Provide the [X, Y] coordinate of the cell's center where the given text is located.  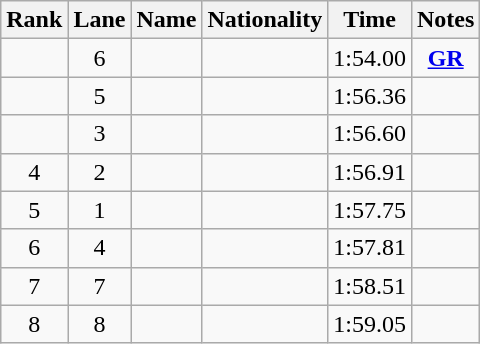
Time [370, 20]
1 [100, 210]
Nationality [265, 20]
1:56.91 [370, 172]
1:57.75 [370, 210]
1:59.05 [370, 324]
1:56.60 [370, 134]
2 [100, 172]
1:56.36 [370, 96]
Lane [100, 20]
Notes [445, 20]
1:58.51 [370, 286]
1:54.00 [370, 58]
3 [100, 134]
1:57.81 [370, 248]
Name [166, 20]
Rank [34, 20]
GR [445, 58]
